For the text-containing cell, return its midpoint in [X, Y] coordinate format. 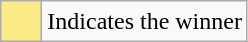
Indicates the winner [145, 22]
